From the cell containing the given text, extract its center point as (x, y) coordinate. 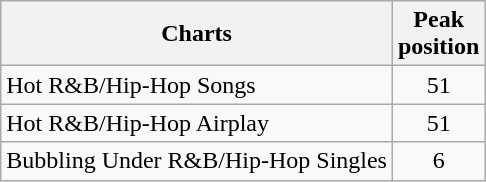
Charts (197, 34)
Hot R&B/Hip-Hop Airplay (197, 123)
6 (438, 161)
Peakposition (438, 34)
Hot R&B/Hip-Hop Songs (197, 85)
Bubbling Under R&B/Hip-Hop Singles (197, 161)
